From the cell containing the given text, extract its center point as [X, Y] coordinate. 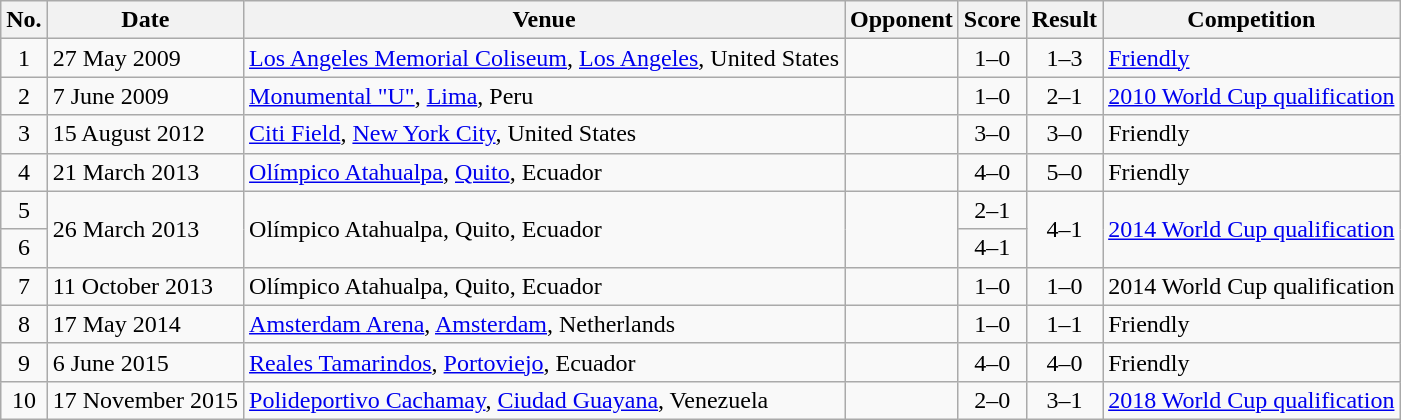
1–1 [1064, 324]
5–0 [1064, 172]
1 [24, 58]
Opponent [902, 20]
Venue [544, 20]
No. [24, 20]
6 June 2015 [145, 362]
Reales Tamarindos, Portoviejo, Ecuador [544, 362]
3–1 [1064, 400]
Citi Field, New York City, United States [544, 134]
10 [24, 400]
8 [24, 324]
17 November 2015 [145, 400]
21 March 2013 [145, 172]
15 August 2012 [145, 134]
7 June 2009 [145, 96]
Score [992, 20]
Date [145, 20]
1–3 [1064, 58]
3 [24, 134]
Polideportivo Cachamay, Ciudad Guayana, Venezuela [544, 400]
4 [24, 172]
26 March 2013 [145, 229]
2018 World Cup qualification [1252, 400]
6 [24, 248]
17 May 2014 [145, 324]
9 [24, 362]
Monumental "U", Lima, Peru [544, 96]
2 [24, 96]
5 [24, 210]
7 [24, 286]
2010 World Cup qualification [1252, 96]
27 May 2009 [145, 58]
Competition [1252, 20]
Los Angeles Memorial Coliseum, Los Angeles, United States [544, 58]
11 October 2013 [145, 286]
Result [1064, 20]
Amsterdam Arena, Amsterdam, Netherlands [544, 324]
2–0 [992, 400]
